Determine the [x, y] coordinate at the center of the cell enclosing the given text.  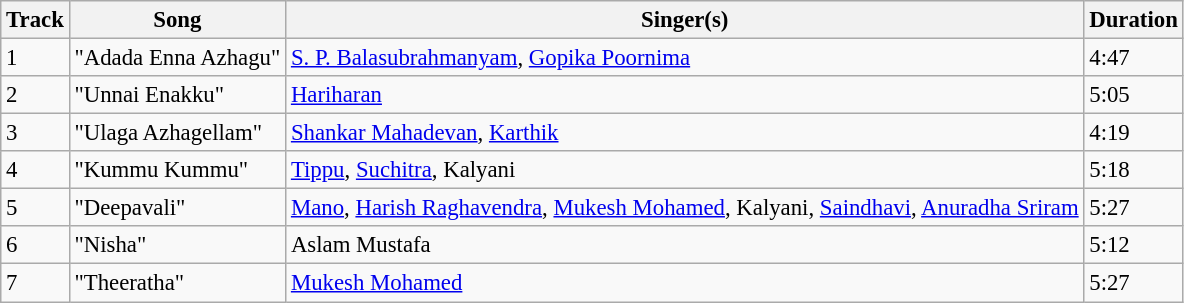
"Nisha" [177, 245]
Singer(s) [685, 20]
Tippu, Suchitra, Kalyani [685, 170]
"Unnai Enakku" [177, 95]
Mukesh Mohamed [685, 283]
4:47 [1134, 58]
4:19 [1134, 133]
7 [35, 283]
Shankar Mahadevan, Karthik [685, 133]
4 [35, 170]
1 [35, 58]
"Deepavali" [177, 208]
Duration [1134, 20]
Mano, Harish Raghavendra, Mukesh Mohamed, Kalyani, Saindhavi, Anuradha Sriram [685, 208]
5 [35, 208]
5:12 [1134, 245]
"Theeratha" [177, 283]
S. P. Balasubrahmanyam, Gopika Poornima [685, 58]
Aslam Mustafa [685, 245]
"Ulaga Azhagellam" [177, 133]
6 [35, 245]
5:18 [1134, 170]
Track [35, 20]
2 [35, 95]
5:05 [1134, 95]
Song [177, 20]
"Kummu Kummu" [177, 170]
3 [35, 133]
"Adada Enna Azhagu" [177, 58]
Hariharan [685, 95]
